Provide the (x, y) coordinate of the cell's center where the given text is located.  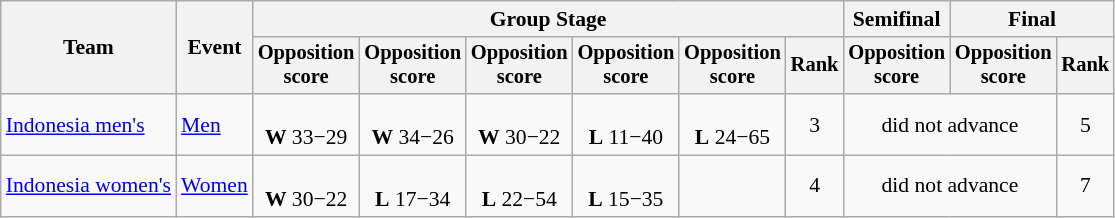
L 24−65 (732, 124)
Indonesia men's (88, 124)
Group Stage (548, 19)
3 (815, 124)
Women (214, 186)
L 11−40 (626, 124)
Men (214, 124)
5 (1086, 124)
Event (214, 48)
L 15−35 (626, 186)
Team (88, 48)
L 17−34 (412, 186)
Indonesia women's (88, 186)
W 34−26 (412, 124)
L 22−54 (520, 186)
Final (1032, 19)
7 (1086, 186)
W 33−29 (306, 124)
Semifinal (896, 19)
4 (815, 186)
